Pinpoint the cell where the given text exists, returning its [x, y] midpoint coordinate. 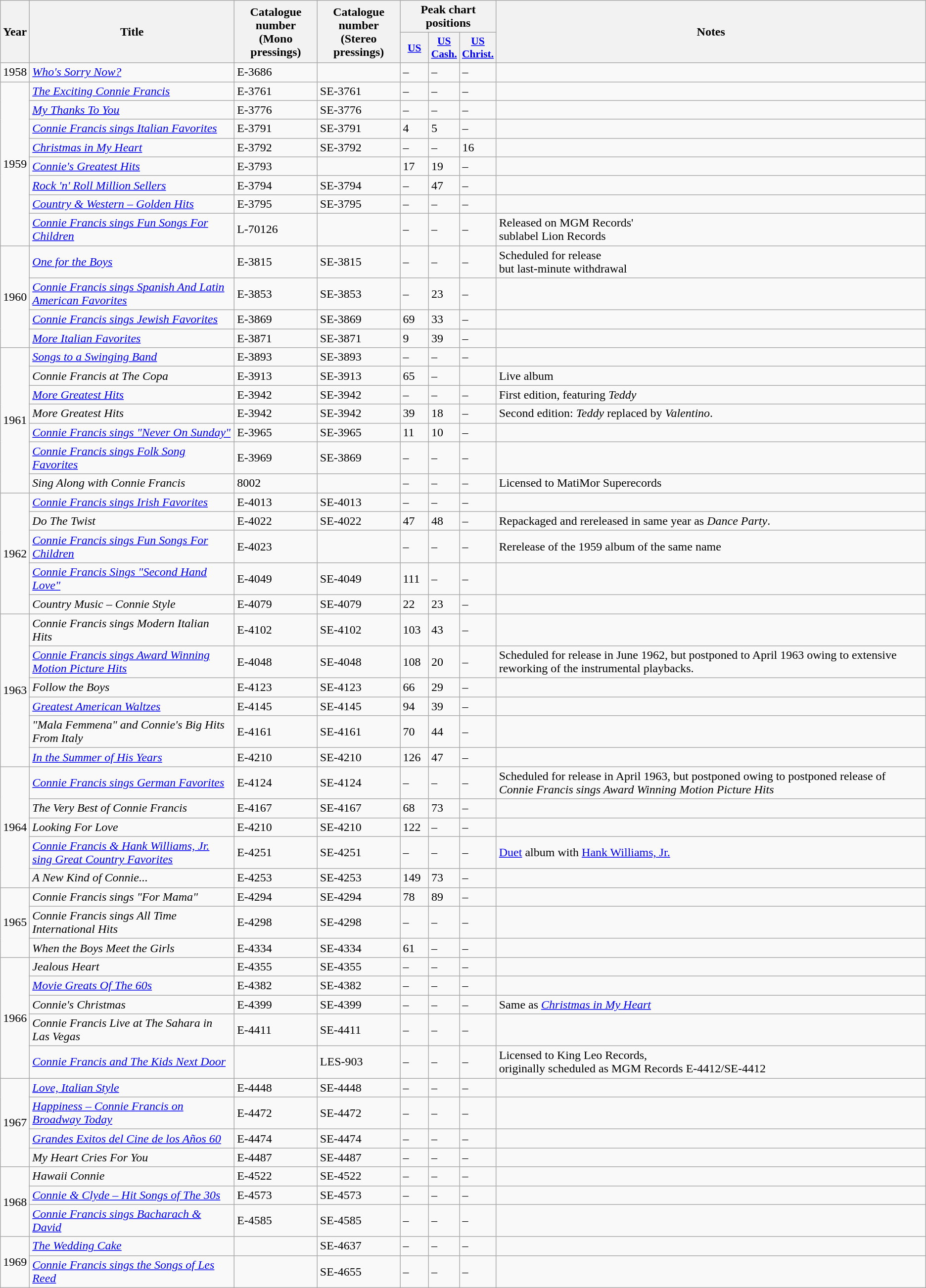
SE-4079 [359, 604]
In the Summer of His Years [132, 757]
Scheduled for release in June 1962, but postponed to April 1963 owing to extensive reworking of the instrumental playbacks. [711, 662]
Licensed to MatiMor Superecords [711, 483]
SE-4655 [359, 1271]
122 [415, 827]
Love, Italian Style [132, 1088]
1964 [15, 827]
SE-3965 [359, 432]
Sing Along with Connie Francis [132, 483]
Rerelease of the 1959 album of the same name [711, 546]
My Thanks To You [132, 110]
More Italian Favorites [132, 338]
E-3761 [276, 91]
Connie Francis sings All Time International Hits [132, 922]
E-4013 [276, 502]
Connie Francis sings Italian Favorites [132, 129]
When the Boys Meet the Girls [132, 948]
E-4048 [276, 662]
US [415, 47]
1968 [15, 1202]
Connie & Clyde – Hit Songs of The 30s [132, 1195]
Second edition: Teddy replaced by Valentino. [711, 414]
A New Kind of Connie... [132, 878]
E-4124 [276, 782]
149 [415, 878]
E-4161 [276, 732]
SE-4334 [359, 948]
SE-4294 [359, 897]
SE-4573 [359, 1195]
Connie Francis sings the Songs of Les Reed [132, 1271]
E-4294 [276, 897]
E-4253 [276, 878]
78 [415, 897]
"Mala Femmena" and Connie's Big Hits From Italy [132, 732]
Connie Francis sings Irish Favorites [132, 502]
E-4448 [276, 1088]
E-4102 [276, 629]
1959 [15, 164]
E-4399 [276, 1005]
4 [415, 129]
1960 [15, 296]
SE-4048 [359, 662]
1967 [15, 1123]
E-4022 [276, 521]
E-3794 [276, 185]
126 [415, 757]
Catalogue number(Mono pressings) [276, 32]
E-4573 [276, 1195]
1969 [15, 1262]
70 [415, 732]
Christmas in My Heart [132, 147]
Connie Francis and The Kids Next Door [132, 1062]
E-4298 [276, 922]
SE-4049 [359, 579]
69 [415, 320]
Duet album with Hank Williams, Jr. [711, 853]
19 [444, 166]
E-3815 [276, 261]
1963 [15, 690]
SE-4298 [359, 922]
61 [415, 948]
Peak chart positions [448, 17]
11 [415, 432]
E-3686 [276, 72]
20 [444, 662]
SE-4411 [359, 1030]
E-4334 [276, 948]
Connie Francis sings Award Winning Motion Picture Hits [132, 662]
SE-4637 [359, 1246]
Title [132, 32]
Connie Francis sings Modern Italian Hits [132, 629]
SE-4487 [359, 1157]
E-4487 [276, 1157]
SE-4161 [359, 732]
Connie Francis sings Bacharach & David [132, 1221]
SE-4013 [359, 502]
Connie Francis sings "For Mama" [132, 897]
SE-4145 [359, 706]
E-3969 [276, 458]
Catalogue number(Stereo pressings) [359, 32]
SE-4382 [359, 985]
Hawaii Connie [132, 1176]
SE-4123 [359, 688]
E-4355 [276, 966]
Happiness – Connie Francis on Broadway Today [132, 1113]
Connie Francis sings "Never On Sunday" [132, 432]
L-70126 [276, 230]
22 [415, 604]
The Exciting Connie Francis [132, 91]
Scheduled for release in April 1963, but postponed owing to postponed release of Connie Francis sings Award Winning Motion Picture Hits [711, 782]
1962 [15, 553]
SE-4124 [359, 782]
SE-3893 [359, 357]
SE-4253 [359, 878]
Connie Francis & Hank Williams, Jr.sing Great Country Favorites [132, 853]
103 [415, 629]
Notes [711, 32]
17 [415, 166]
My Heart Cries For You [132, 1157]
SE-4167 [359, 808]
E-3869 [276, 320]
SE-3853 [359, 294]
Licensed to King Leo Records,originally scheduled as MGM Records E-4412/SE-4412 [711, 1062]
SE-3795 [359, 204]
SE-3761 [359, 91]
E-4049 [276, 579]
SE-4251 [359, 853]
44 [444, 732]
111 [415, 579]
5 [444, 129]
Connie's Greatest Hits [132, 166]
Same as Christmas in My Heart [711, 1005]
Live album [711, 376]
SE-4472 [359, 1113]
E-4585 [276, 1221]
E-4411 [276, 1030]
Connie Francis sings Spanish And Latin American Favorites [132, 294]
E-4167 [276, 808]
9 [415, 338]
Movie Greats Of The 60s [132, 985]
68 [415, 808]
SE-4355 [359, 966]
E-3913 [276, 376]
Rock 'n' Roll Million Sellers [132, 185]
SE-3913 [359, 376]
SE-3792 [359, 147]
SE-4585 [359, 1221]
SE-4022 [359, 521]
USCash. [444, 47]
SE-3794 [359, 185]
E-4023 [276, 546]
Do The Twist [132, 521]
Connie Francis Sings "Second Hand Love" [132, 579]
E-4472 [276, 1113]
E-4382 [276, 985]
The Very Best of Connie Francis [132, 808]
E-3776 [276, 110]
E-4123 [276, 688]
The Wedding Cake [132, 1246]
Who's Sorry Now? [132, 72]
E-3871 [276, 338]
Songs to a Swinging Band [132, 357]
E-3893 [276, 357]
SE-4522 [359, 1176]
SE-3871 [359, 338]
SE-3815 [359, 261]
43 [444, 629]
Connie's Christmas [132, 1005]
USChrist. [478, 47]
1958 [15, 72]
10 [444, 432]
Follow the Boys [132, 688]
E-4079 [276, 604]
Country Music – Connie Style [132, 604]
89 [444, 897]
Connie Francis Live at The Sahara in Las Vegas [132, 1030]
Repackaged and rereleased in same year as Dance Party. [711, 521]
SE-3791 [359, 129]
1965 [15, 922]
E-3853 [276, 294]
94 [415, 706]
SE-4102 [359, 629]
Country & Western – Golden Hits [132, 204]
Released on MGM Records'sublabel Lion Records [711, 230]
66 [415, 688]
Grandes Exitos del Cine de los Años 60 [132, 1139]
E-4145 [276, 706]
First edition, featuring Teddy [711, 395]
One for the Boys [132, 261]
33 [444, 320]
SE-3776 [359, 110]
18 [444, 414]
48 [444, 521]
Connie Francis sings Folk Song Favorites [132, 458]
Year [15, 32]
Greatest American Waltzes [132, 706]
E-3965 [276, 432]
E-3792 [276, 147]
E-4251 [276, 853]
Jealous Heart [132, 966]
108 [415, 662]
SE-4448 [359, 1088]
16 [478, 147]
65 [415, 376]
SE-4399 [359, 1005]
Connie Francis sings Jewish Favorites [132, 320]
E-3793 [276, 166]
SE-4474 [359, 1139]
29 [444, 688]
Connie Francis sings German Favorites [132, 782]
1966 [15, 1017]
E-4474 [276, 1139]
1961 [15, 420]
E-3795 [276, 204]
E-3791 [276, 129]
8002 [276, 483]
E-4522 [276, 1176]
Scheduled for releasebut last-minute withdrawal [711, 261]
LES-903 [359, 1062]
Looking For Love [132, 827]
Connie Francis at The Copa [132, 376]
